Find where the given text appears and provide that cell's center as [X, Y] coordinate. 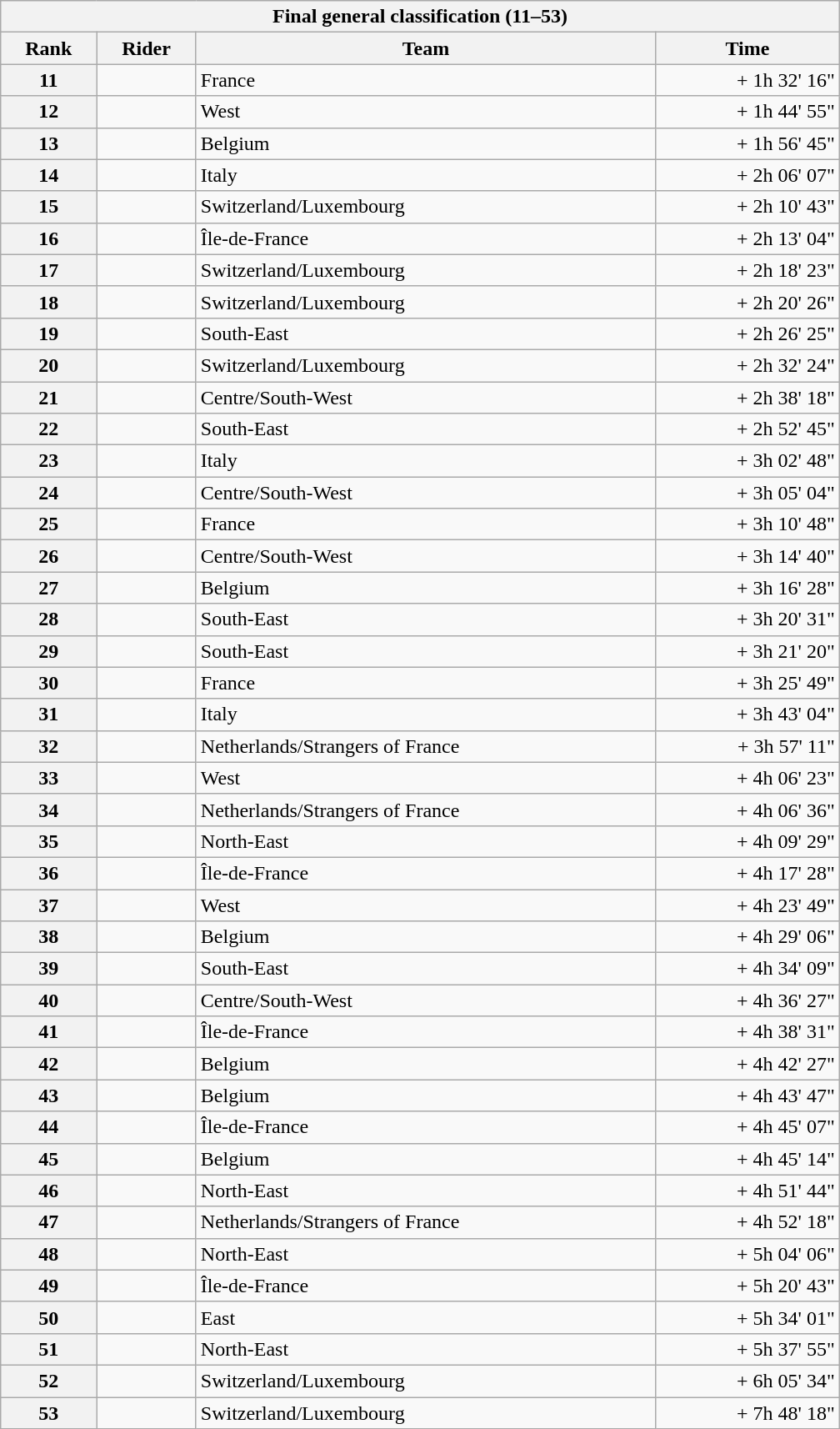
+ 4h 42' 27" [748, 1064]
+ 4h 45' 07" [748, 1127]
37 [48, 905]
+ 4h 36' 27" [748, 1000]
+ 3h 57' 11" [748, 746]
32 [48, 746]
36 [48, 873]
12 [48, 112]
26 [48, 556]
47 [48, 1222]
46 [48, 1191]
+ 4h 09' 29" [748, 841]
39 [48, 969]
14 [48, 175]
13 [48, 143]
+ 4h 51' 44" [748, 1191]
+ 3h 02' 48" [748, 461]
11 [48, 80]
+ 3h 25' 49" [748, 683]
+ 2h 38' 18" [748, 398]
51 [48, 1349]
+ 2h 26' 25" [748, 333]
+ 4h 06' 36" [748, 810]
28 [48, 619]
Rider [147, 48]
+ 4h 34' 09" [748, 969]
23 [48, 461]
Time [748, 48]
16 [48, 238]
+ 2h 32' 24" [748, 365]
40 [48, 1000]
20 [48, 365]
48 [48, 1254]
+ 3h 10' 48" [748, 524]
+ 1h 56' 45" [748, 143]
19 [48, 333]
+ 3h 43' 04" [748, 714]
21 [48, 398]
38 [48, 937]
+ 5h 04' 06" [748, 1254]
52 [48, 1381]
22 [48, 429]
+ 4h 52' 18" [748, 1222]
50 [48, 1317]
44 [48, 1127]
+ 2h 06' 07" [748, 175]
43 [48, 1096]
+ 2h 20' 26" [748, 302]
+ 4h 23' 49" [748, 905]
+ 4h 29' 06" [748, 937]
+ 4h 17' 28" [748, 873]
+ 4h 38' 31" [748, 1032]
+ 2h 10' 43" [748, 207]
15 [48, 207]
45 [48, 1159]
31 [48, 714]
+ 3h 20' 31" [748, 619]
49 [48, 1286]
27 [48, 588]
+ 2h 52' 45" [748, 429]
+ 3h 21' 20" [748, 651]
+ 4h 06' 23" [748, 778]
34 [48, 810]
+ 3h 16' 28" [748, 588]
+ 5h 37' 55" [748, 1349]
+ 5h 34' 01" [748, 1317]
18 [48, 302]
+ 2h 13' 04" [748, 238]
Final general classification (11–53) [420, 17]
+ 4h 43' 47" [748, 1096]
35 [48, 841]
53 [48, 1413]
33 [48, 778]
+ 1h 32' 16" [748, 80]
24 [48, 493]
East [425, 1317]
42 [48, 1064]
Rank [48, 48]
+ 6h 05' 34" [748, 1381]
+ 2h 18' 23" [748, 270]
+ 4h 45' 14" [748, 1159]
+ 3h 05' 04" [748, 493]
41 [48, 1032]
+ 1h 44' 55" [748, 112]
25 [48, 524]
29 [48, 651]
30 [48, 683]
+ 7h 48' 18" [748, 1413]
17 [48, 270]
Team [425, 48]
+ 3h 14' 40" [748, 556]
+ 5h 20' 43" [748, 1286]
